Return (X, Y) of the center of cell containing provided text 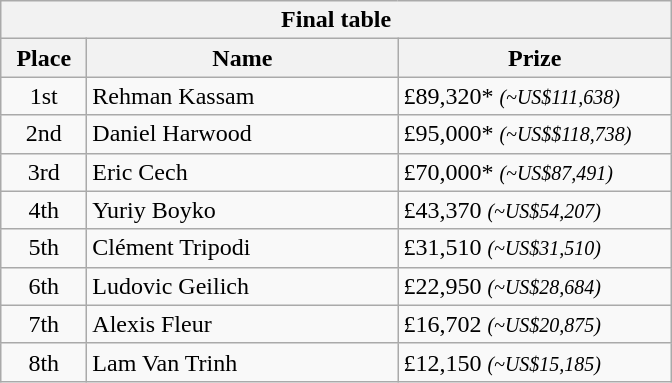
6th (44, 286)
1st (44, 96)
Name (242, 58)
4th (44, 210)
£70,000* (~US$87,491) (535, 172)
Place (44, 58)
Alexis Fleur (242, 324)
£43,370 (~US$54,207) (535, 210)
£22,950 (~US$28,684) (535, 286)
£89,320* (~US$111,638) (535, 96)
Lam Van Trinh (242, 362)
Ludovic Geilich (242, 286)
£95,000* (~US$$118,738) (535, 134)
Daniel Harwood (242, 134)
£12,150 (~US$15,185) (535, 362)
Final table (336, 20)
Rehman Kassam (242, 96)
Yuriy Boyko (242, 210)
Eric Cech (242, 172)
5th (44, 248)
8th (44, 362)
Clément Tripodi (242, 248)
£16,702 (~US$20,875) (535, 324)
£31,510 (~US$31,510) (535, 248)
7th (44, 324)
3rd (44, 172)
2nd (44, 134)
Prize (535, 58)
